Detect which cell encompasses the target text, then output its (X, Y) center coordinate. 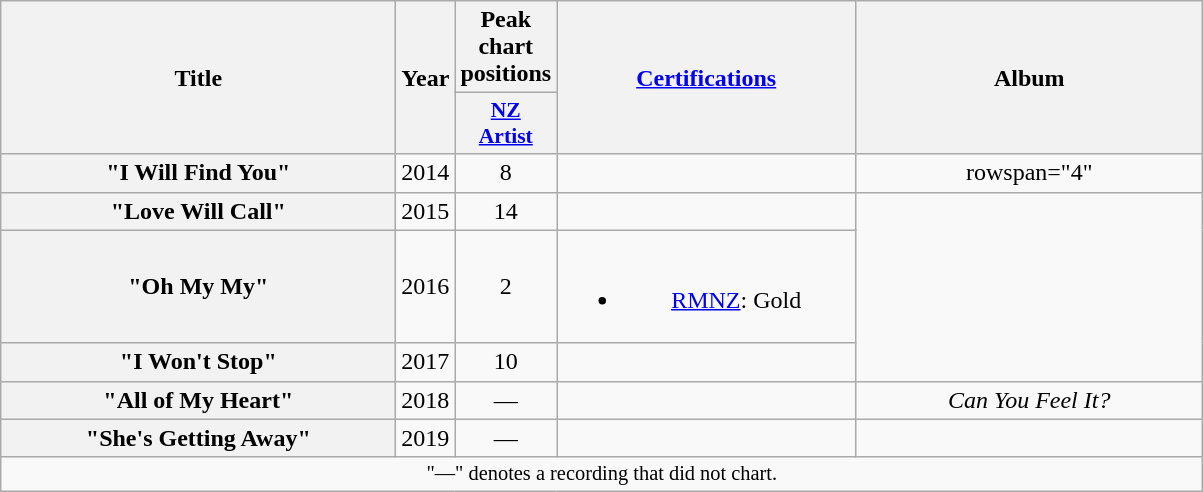
Title (198, 78)
NZArtist (506, 124)
"—" denotes a recording that did not chart. (602, 474)
8 (506, 173)
2014 (426, 173)
10 (506, 362)
Certifications (706, 78)
2018 (426, 400)
rowspan="4" (1030, 173)
2019 (426, 438)
RMNZ: Gold (706, 286)
Year (426, 78)
2015 (426, 211)
"I Will Find You" (198, 173)
14 (506, 211)
2017 (426, 362)
"Love Will Call" (198, 211)
"All of My Heart" (198, 400)
Peak chart positions (506, 47)
2 (506, 286)
"I Won't Stop" (198, 362)
"She's Getting Away" (198, 438)
Album (1030, 78)
"Oh My My" (198, 286)
2016 (426, 286)
Can You Feel It? (1030, 400)
